For the text-containing cell, return its midpoint in [X, Y] coordinate format. 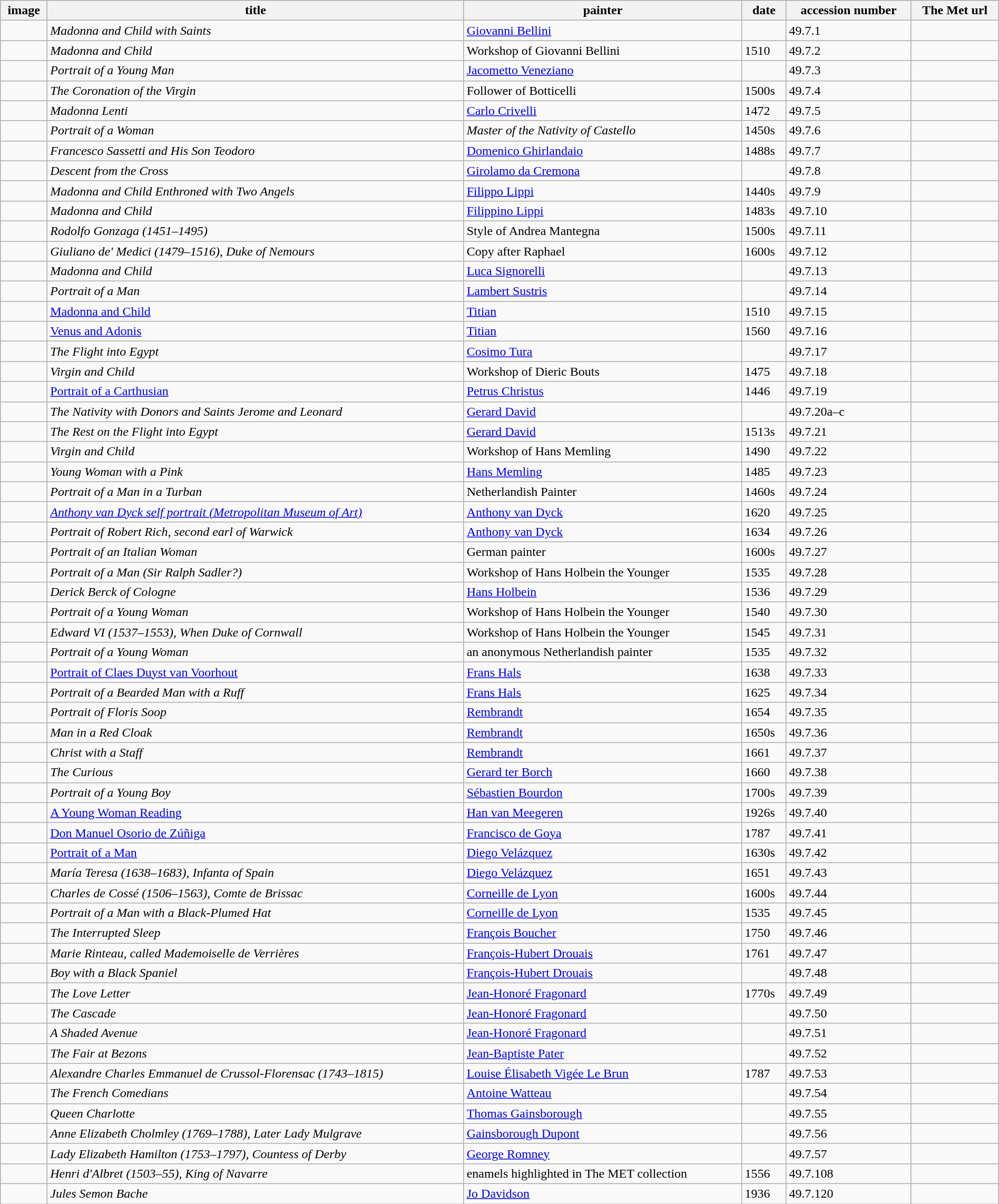
The Interrupted Sleep [256, 933]
painter [603, 11]
49.7.44 [848, 893]
Man in a Red Cloak [256, 732]
Edward VI (1537–1553), When Duke of Cornwall [256, 632]
Charles de Cossé (1506–1563), Comte de Brissac [256, 893]
1475 [764, 371]
Madonna and Child with Saints [256, 31]
Portrait of a Carthusian [256, 391]
Portrait of a Woman [256, 131]
49.7.120 [848, 1193]
49.7.108 [848, 1173]
Jules Semon Bache [256, 1193]
49.7.35 [848, 712]
49.7.36 [848, 732]
Portrait of Robert Rich, second earl of Warwick [256, 532]
49.7.53 [848, 1073]
1625 [764, 692]
Giuliano de' Medici (1479–1516), Duke of Nemours [256, 251]
49.7.40 [848, 813]
Jacometto Veneziano [603, 71]
Queen Charlotte [256, 1113]
Portrait of Claes Duyst van Voorhout [256, 672]
49.7.39 [848, 792]
The French Comedians [256, 1093]
49.7.9 [848, 191]
1560 [764, 331]
Workshop of Dieric Bouts [603, 371]
1446 [764, 391]
49.7.38 [848, 772]
49.7.54 [848, 1093]
49.7.2 [848, 51]
Jo Davidson [603, 1193]
Boy with a Black Spaniel [256, 973]
German painter [603, 552]
49.7.18 [848, 371]
1483s [764, 211]
1936 [764, 1193]
Gerard ter Borch [603, 772]
Follower of Botticelli [603, 91]
1460s [764, 492]
enamels highlighted in The MET collection [603, 1173]
1660 [764, 772]
1651 [764, 873]
49.7.31 [848, 632]
Christ with a Staff [256, 752]
date [764, 11]
Portrait of a Man in a Turban [256, 492]
49.7.57 [848, 1153]
Han van Meegeren [603, 813]
49.7.42 [848, 853]
Marie Rinteau, called Mademoiselle de Verrières [256, 953]
George Romney [603, 1153]
49.7.5 [848, 111]
Carlo Crivelli [603, 111]
François Boucher [603, 933]
1485 [764, 472]
Girolamo da Cremona [603, 171]
Venus and Adonis [256, 331]
49.7.37 [848, 752]
Filippo Lippi [603, 191]
49.7.51 [848, 1033]
49.7.26 [848, 532]
Luca Signorelli [603, 271]
A Young Woman Reading [256, 813]
1638 [764, 672]
49.7.28 [848, 572]
49.7.33 [848, 672]
image [24, 11]
The Met url [955, 11]
1761 [764, 953]
1472 [764, 111]
Style of Andrea Mantegna [603, 231]
1750 [764, 933]
49.7.6 [848, 131]
Alexandre Charles Emmanuel de Crussol-Florensac (1743–1815) [256, 1073]
49.7.29 [848, 592]
Hans Holbein [603, 592]
49.7.56 [848, 1133]
49.7.4 [848, 91]
an anonymous Netherlandish painter [603, 652]
Thomas Gainsborough [603, 1113]
1661 [764, 752]
Filippino Lippi [603, 211]
Workshop of Hans Memling [603, 452]
49.7.45 [848, 913]
49.7.41 [848, 833]
49.7.15 [848, 311]
49.7.1 [848, 31]
1926s [764, 813]
Portrait of a Young Man [256, 71]
The Love Letter [256, 993]
1490 [764, 452]
1440s [764, 191]
1545 [764, 632]
The Nativity with Donors and Saints Jerome and Leonard [256, 412]
accession number [848, 11]
Jean-Baptiste Pater [603, 1053]
The Curious [256, 772]
Portrait of a Young Boy [256, 792]
Anthony van Dyck self portrait (Metropolitan Museum of Art) [256, 512]
49.7.52 [848, 1053]
49.7.27 [848, 552]
Cosimo Tura [603, 351]
Lady Elizabeth Hamilton (1753–1797), Countess of Derby [256, 1153]
title [256, 11]
Workshop of Giovanni Bellini [603, 51]
49.7.13 [848, 271]
Sébastien Bourdon [603, 792]
Lambert Sustris [603, 291]
49.7.16 [848, 331]
49.7.24 [848, 492]
1488s [764, 151]
49.7.14 [848, 291]
Petrus Christus [603, 391]
Portrait of a Man (Sir Ralph Sadler?) [256, 572]
1450s [764, 131]
1556 [764, 1173]
49.7.49 [848, 993]
49.7.43 [848, 873]
49.7.12 [848, 251]
The Cascade [256, 1013]
49.7.30 [848, 612]
1770s [764, 993]
Francesco Sassetti and His Son Teodoro [256, 151]
Don Manuel Osorio de Zúñiga [256, 833]
Master of the Nativity of Castello [603, 131]
1654 [764, 712]
1536 [764, 592]
49.7.19 [848, 391]
Giovanni Bellini [603, 31]
Louise Élisabeth Vigée Le Brun [603, 1073]
Madonna Lenti [256, 111]
49.7.3 [848, 71]
49.7.7 [848, 151]
The Flight into Egypt [256, 351]
Rodolfo Gonzaga (1451–1495) [256, 231]
Portrait of a Man with a Black-Plumed Hat [256, 913]
1630s [764, 853]
Anne Elizabeth Cholmley (1769–1788), Later Lady Mulgrave [256, 1133]
The Rest on the Flight into Egypt [256, 432]
49.7.55 [848, 1113]
49.7.34 [848, 692]
Derick Berck of Cologne [256, 592]
49.7.22 [848, 452]
49.7.11 [848, 231]
49.7.20a–c [848, 412]
The Coronation of the Virgin [256, 91]
Henri d'Albret (1503–55), King of Navarre [256, 1173]
49.7.10 [848, 211]
49.7.8 [848, 171]
Portrait of a Bearded Man with a Ruff [256, 692]
49.7.47 [848, 953]
Copy after Raphael [603, 251]
Portrait of an Italian Woman [256, 552]
49.7.23 [848, 472]
1634 [764, 532]
1540 [764, 612]
Netherlandish Painter [603, 492]
Hans Memling [603, 472]
49.7.17 [848, 351]
Madonna and Child Enthroned with Two Angels [256, 191]
Gainsborough Dupont [603, 1133]
49.7.50 [848, 1013]
1513s [764, 432]
The Fair at Bezons [256, 1053]
Descent from the Cross [256, 171]
María Teresa (1638–1683), Infanta of Spain [256, 873]
49.7.21 [848, 432]
49.7.48 [848, 973]
49.7.25 [848, 512]
Young Woman with a Pink [256, 472]
1700s [764, 792]
Francisco de Goya [603, 833]
A Shaded Avenue [256, 1033]
Antoine Watteau [603, 1093]
Portrait of Floris Soop [256, 712]
Domenico Ghirlandaio [603, 151]
49.7.32 [848, 652]
1620 [764, 512]
1650s [764, 732]
49.7.46 [848, 933]
